Determine the [X, Y] coordinate at the center of the cell enclosing the given text.  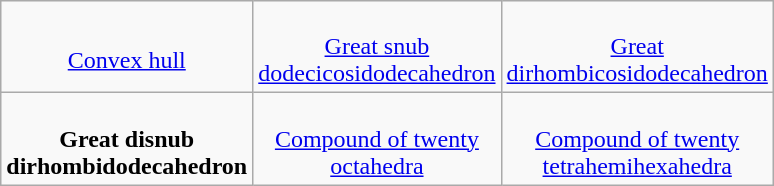
Compound of twenty tetrahemihexahedra [637, 139]
Great dirhombicosidodecahedron [637, 47]
Great disnub dirhombidodecahedron [127, 139]
Convex hull [127, 47]
Great snub dodecicosidodecahedron [377, 47]
Compound of twenty octahedra [377, 139]
